Return [X, Y] of the center of cell containing provided text 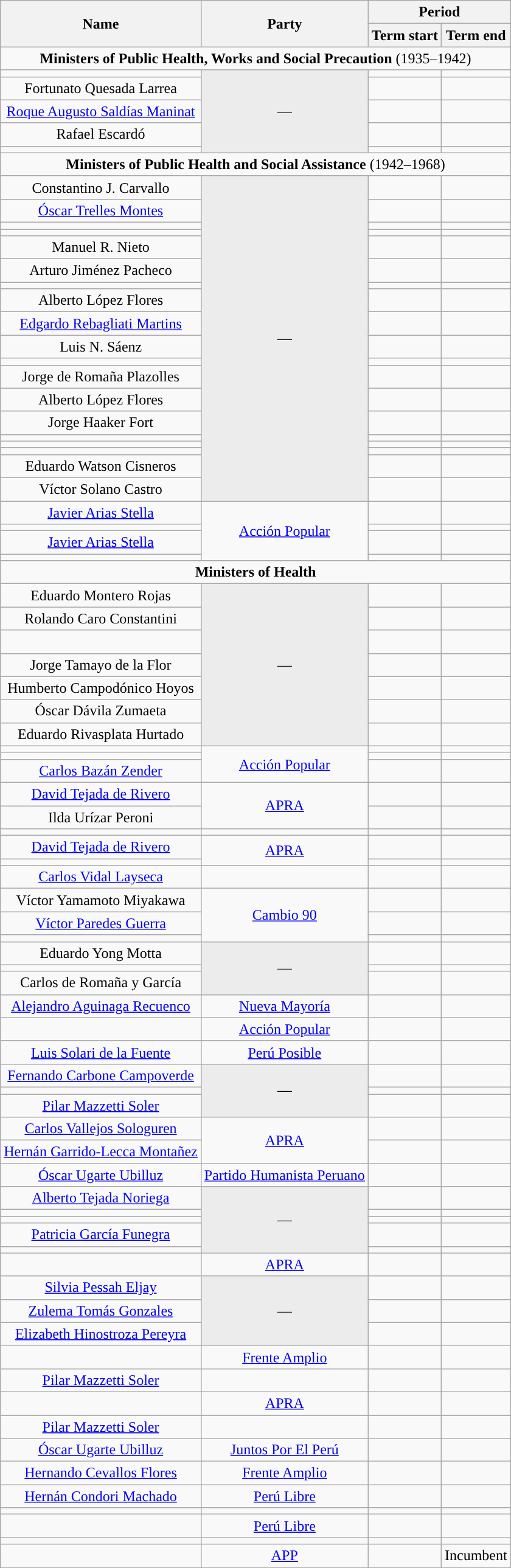
Jorge Haaker Fort [101, 423]
Jorge de Romaña Plazolles [101, 376]
Ilda Urízar Peroni [101, 817]
Eduardo Yong Motta [101, 953]
Cambio 90 [285, 915]
Hernán Condori Machado [101, 1496]
Manuel R. Nieto [101, 248]
Perú Posible [285, 1052]
Ministers of Public Health, Works and Social Precaution (1935–1942) [255, 58]
Víctor Paredes Guerra [101, 923]
Hernán Garrido-Lecca Montañez [101, 1152]
Zulema Tomás Gonzales [101, 1311]
Jorge Tamayo de la Flor [101, 665]
Roque Augusto Saldías Maninat [101, 111]
Carlos Vidal Layseca [101, 877]
Carlos de Romaña y García [101, 983]
Fortunato Quesada Larrea [101, 88]
Ministers of Public Health and Social Assistance (1942–1968) [255, 164]
Carlos Vallejos Sologuren [101, 1129]
Patricia García Funegra [101, 1235]
Silvia Pessah Eljay [101, 1288]
Term start [405, 35]
Eduardo Rivasplata Hurtado [101, 734]
Alberto Tejada Noriega [101, 1198]
Term end [476, 35]
Óscar Dávila Zumaeta [101, 711]
Hernando Cevallos Flores [101, 1473]
Rafael Escardó [101, 134]
Constantino J. Carvallo [101, 187]
Eduardo Watson Cisneros [101, 466]
Rolando Caro Constantini [101, 619]
Arturo Jiménez Pacheco [101, 271]
Party [285, 24]
Luis Solari de la Fuente [101, 1052]
Name [101, 24]
Víctor Solano Castro [101, 489]
Nueva Mayoría [285, 1006]
Elizabeth Hinostroza Pereyra [101, 1334]
Carlos Bazán Zender [101, 771]
Luis N. Sáenz [101, 347]
Juntos Por El Perú [285, 1450]
Fernando Carbone Campoverde [101, 1075]
Edgardo Rebagliati Martins [101, 324]
Óscar Trelles Montes [101, 210]
APP [285, 1556]
Eduardo Montero Rojas [101, 595]
Incumbent [476, 1556]
Víctor Yamamoto Miyakawa [101, 900]
Ministers of Health [255, 572]
Humberto Campodónico Hoyos [101, 688]
Alejandro Aguinaga Recuenco [101, 1006]
Period [439, 12]
Partido Humanista Peruano [285, 1175]
